Identify which cell holds the provided text, then report its [X, Y] central coordinate. 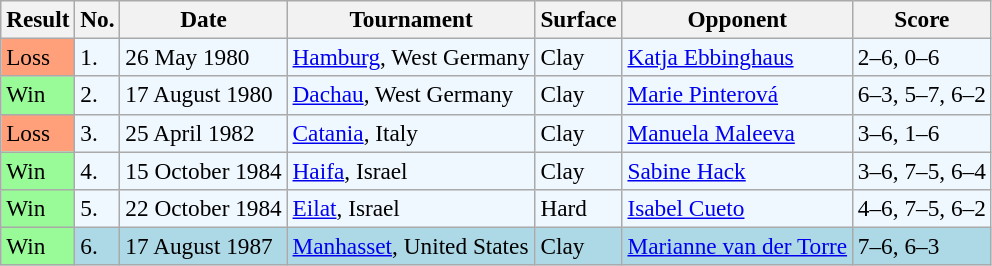
Eilat, Israel [411, 208]
4–6, 7–5, 6–2 [922, 208]
Surface [578, 19]
6. [98, 246]
Tournament [411, 19]
15 October 1984 [204, 170]
Catania, Italy [411, 133]
Sabine Hack [737, 170]
Opponent [737, 19]
Hard [578, 208]
Dachau, West Germany [411, 95]
17 August 1980 [204, 95]
Manhasset, United States [411, 246]
22 October 1984 [204, 208]
1. [98, 57]
17 August 1987 [204, 246]
7–6, 6–3 [922, 246]
Manuela Maleeva [737, 133]
No. [98, 19]
Katja Ebbinghaus [737, 57]
Marie Pinterová [737, 95]
Marianne van der Torre [737, 246]
5. [98, 208]
6–3, 5–7, 6–2 [922, 95]
Score [922, 19]
2. [98, 95]
Date [204, 19]
3. [98, 133]
Haifa, Israel [411, 170]
3–6, 7–5, 6–4 [922, 170]
Hamburg, West Germany [411, 57]
3–6, 1–6 [922, 133]
4. [98, 170]
Result [38, 19]
25 April 1982 [204, 133]
Isabel Cueto [737, 208]
26 May 1980 [204, 57]
2–6, 0–6 [922, 57]
